Scan for the cell matching the given text and deliver its [X, Y] coordinate at center. 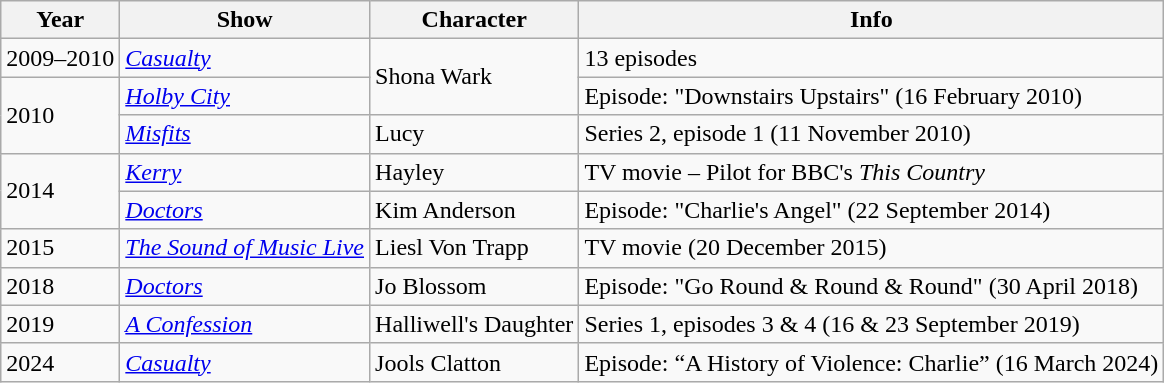
Hayley [474, 172]
Shona Wark [474, 77]
The Sound of Music Live [245, 248]
Jo Blossom [474, 286]
Halliwell's Daughter [474, 324]
Episode: "Go Round & Round & Round" (30 April 2018) [872, 286]
2015 [60, 248]
Episode: "Downstairs Upstairs" (16 February 2010) [872, 96]
Holby City [245, 96]
2019 [60, 324]
Series 1, episodes 3 & 4 (16 & 23 September 2019) [872, 324]
2024 [60, 362]
Show [245, 20]
2018 [60, 286]
2010 [60, 115]
Info [872, 20]
Kim Anderson [474, 210]
Year [60, 20]
Lucy [474, 134]
Episode: "Charlie's Angel" (22 September 2014) [872, 210]
Jools Clatton [474, 362]
13 episodes [872, 58]
TV movie – Pilot for BBC's This Country [872, 172]
Character [474, 20]
Series 2, episode 1 (11 November 2010) [872, 134]
A Confession [245, 324]
TV movie (20 December 2015) [872, 248]
Episode: “A History of Violence: Charlie” (16 March 2024) [872, 362]
2014 [60, 191]
Misfits [245, 134]
2009–2010 [60, 58]
Kerry [245, 172]
Liesl Von Trapp [474, 248]
